Return (x, y) of the center of cell containing provided text 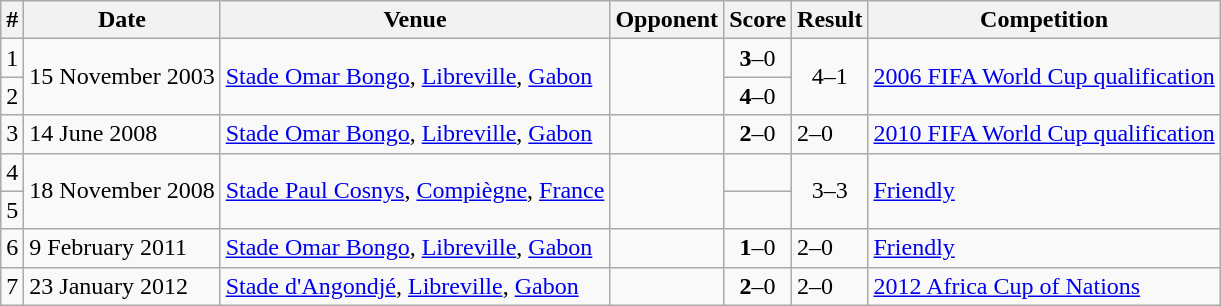
Opponent (667, 20)
Venue (415, 20)
3–0 (758, 58)
2010 FIFA World Cup qualification (1044, 134)
Result (830, 20)
14 June 2008 (122, 134)
3 (12, 134)
Stade Paul Cosnys, Compiègne, France (415, 191)
9 February 2011 (122, 248)
Stade d'Angondjé, Libreville, Gabon (415, 286)
1 (12, 58)
3–3 (830, 191)
# (12, 20)
1–0 (758, 248)
2012 Africa Cup of Nations (1044, 286)
18 November 2008 (122, 191)
15 November 2003 (122, 77)
23 January 2012 (122, 286)
2 (12, 96)
4–0 (758, 96)
4 (12, 172)
6 (12, 248)
4–1 (830, 77)
5 (12, 210)
Score (758, 20)
7 (12, 286)
Competition (1044, 20)
2006 FIFA World Cup qualification (1044, 77)
Date (122, 20)
